Detect which cell encompasses the target text, then output its [x, y] center coordinate. 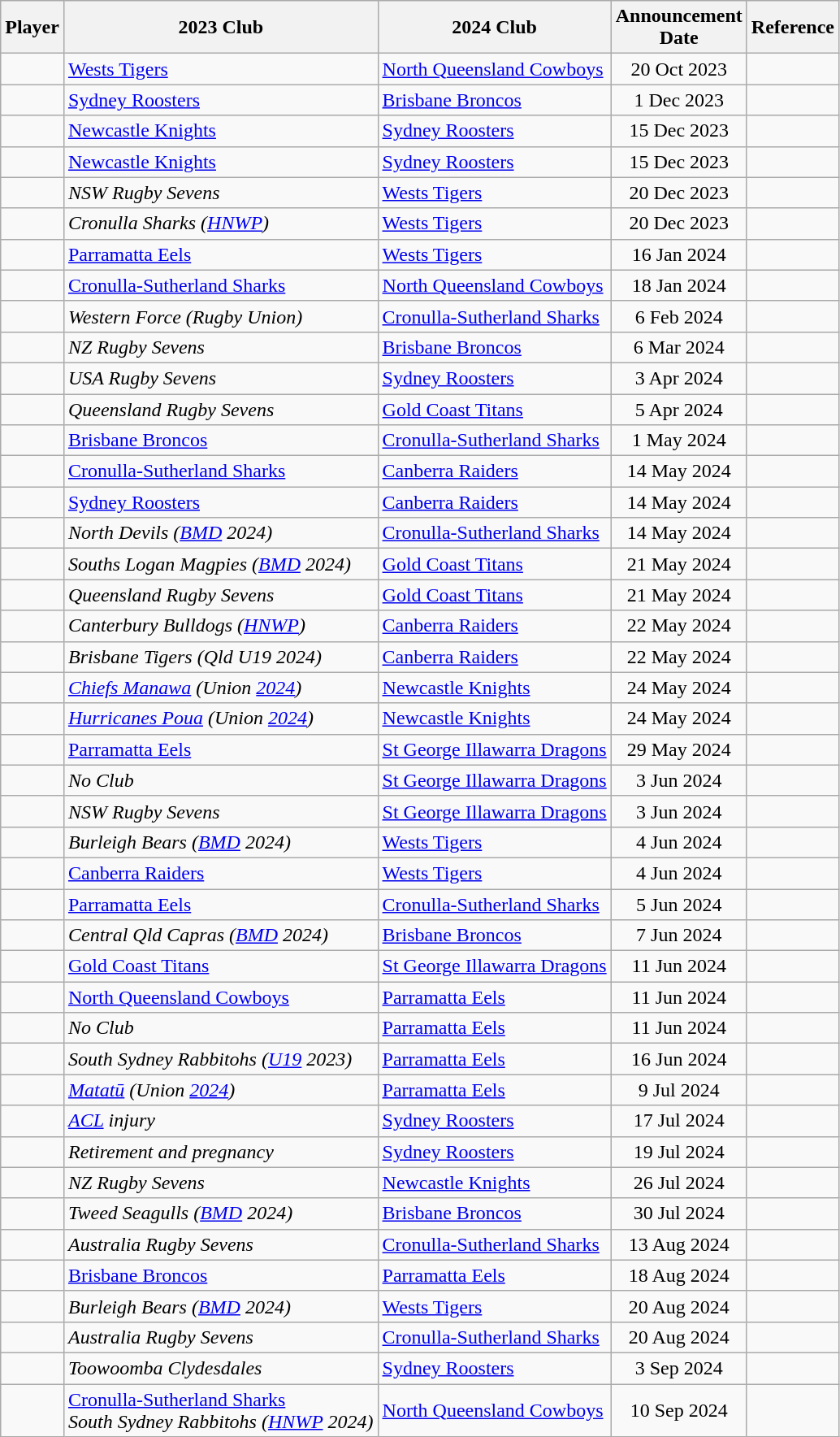
20 Oct 2023 [679, 69]
10 Sep 2024 [679, 1409]
13 Aug 2024 [679, 1244]
South Sydney Rabbitohs (U19 2023) [221, 1059]
7 Jun 2024 [679, 936]
Central Qld Capras (BMD 2024) [221, 936]
Reference [793, 28]
Chiefs Manawa (Union 2024) [221, 688]
18 Jan 2024 [679, 285]
5 Jun 2024 [679, 905]
1 Dec 2023 [679, 100]
Souths Logan Magpies (BMD 2024) [221, 564]
30 Jul 2024 [679, 1213]
Player [32, 28]
AnnouncementDate [679, 28]
North Devils (BMD 2024) [221, 533]
Tweed Seagulls (BMD 2024) [221, 1213]
Western Force (Rugby Union) [221, 316]
ACL injury [221, 1121]
USA Rugby Sevens [221, 378]
9 Jul 2024 [679, 1090]
6 Mar 2024 [679, 347]
Matatū (Union 2024) [221, 1090]
Brisbane Tigers (Qld U19 2024) [221, 657]
18 Aug 2024 [679, 1275]
6 Feb 2024 [679, 316]
Toowoomba Clydesdales [221, 1368]
26 Jul 2024 [679, 1183]
1 May 2024 [679, 441]
Retirement and pregnancy [221, 1152]
3 Apr 2024 [679, 378]
29 May 2024 [679, 749]
19 Jul 2024 [679, 1152]
3 Sep 2024 [679, 1368]
2024 Club [494, 28]
16 Jun 2024 [679, 1059]
Cronulla Sharks (HNWP) [221, 224]
16 Jan 2024 [679, 254]
17 Jul 2024 [679, 1121]
2023 Club [221, 28]
Cronulla-Sutherland Sharks South Sydney Rabbitohs (HNWP 2024) [221, 1409]
Canterbury Bulldogs (HNWP) [221, 626]
5 Apr 2024 [679, 409]
Hurricanes Poua (Union 2024) [221, 718]
